Return (x, y) of the center of cell containing provided text 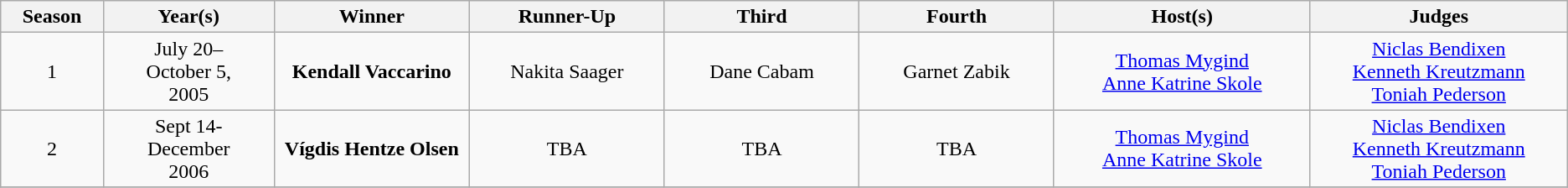
July 20–October 5, 2005 (188, 71)
Third (761, 17)
Fourth (957, 17)
2 (52, 149)
Sept 14-December 2006 (188, 149)
Host(s) (1182, 17)
Judges (1439, 17)
1 (52, 71)
Vígdis Hentze Olsen (372, 149)
Year(s) (188, 17)
Kendall Vaccarino (372, 71)
Runner-Up (566, 17)
Dane Cabam (761, 71)
Winner (372, 17)
Season (52, 17)
Nakita Saager (566, 71)
Garnet Zabik (957, 71)
